Return (x, y) of the center of cell containing provided text 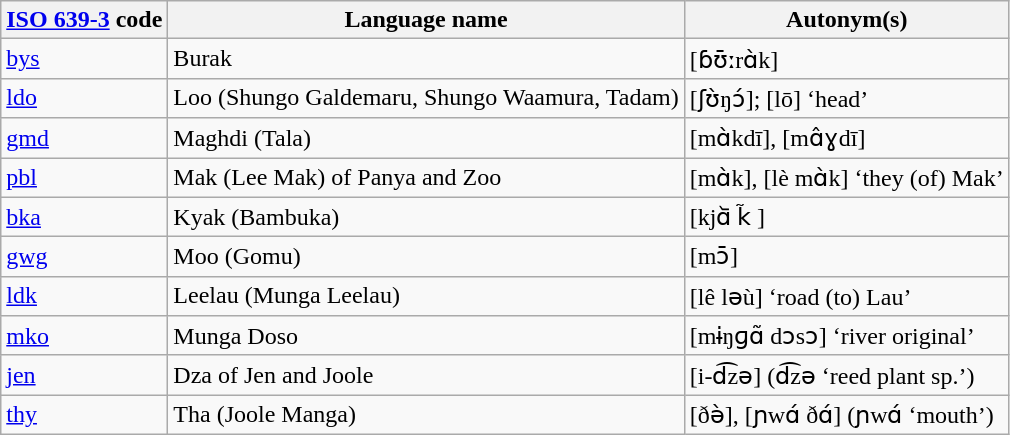
pbl (84, 178)
Language name (426, 20)
gwg (84, 257)
Tha (Joole Manga) (426, 415)
[mɑ̀k], [lè mɑ̀k] ‘they (of) Mak’ (846, 178)
ldo (84, 98)
Autonym(s) (846, 20)
Loo (Shungo Galdemaru, Shungo Waamura, Tadam) (426, 98)
Kyak (Bambuka) (426, 217)
Dza of Jen and Joole (426, 375)
Maghdi (Tala) (426, 138)
[mɑ̀kdī], [mɑ̂ɣdī] (846, 138)
gmd (84, 138)
[ðə̀], [ɲwɑ́ ðɑ́] (ɲwɑ́ ‘mouth’) (846, 415)
Munga Doso (426, 336)
jen (84, 375)
Mak (Lee Mak) of Panya and Zoo (426, 178)
[kjɑ᷅ k̃ ] (846, 217)
[mɔ̄] (846, 257)
[ɓʊ̄ːrɑ̀k] (846, 59)
thy (84, 415)
bka (84, 217)
Moo (Gomu) (426, 257)
Leelau (Munga Leelau) (426, 296)
[ʃʊ̀ŋɔ́]; [lō] ‘head’ (846, 98)
bys (84, 59)
[mɨŋɡɑ̃ dɔsɔ] ‘river original’ (846, 336)
ISO 639-3 code (84, 20)
ldk (84, 296)
mko (84, 336)
[lê ləù] ‘road (to) Lau’ (846, 296)
[i-d͡zə] (d͡zə ‘reed plant sp.’) (846, 375)
Burak (426, 59)
